Search for the cell housing the specified text and yield its [X, Y] center coordinate. 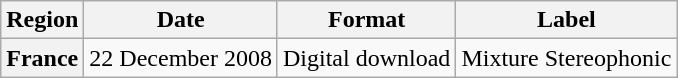
Digital download [366, 58]
22 December 2008 [181, 58]
Label [566, 20]
Format [366, 20]
Region [42, 20]
France [42, 58]
Mixture Stereophonic [566, 58]
Date [181, 20]
